Capture the cell that displays the provided text and extract its [X, Y] central coordinate. 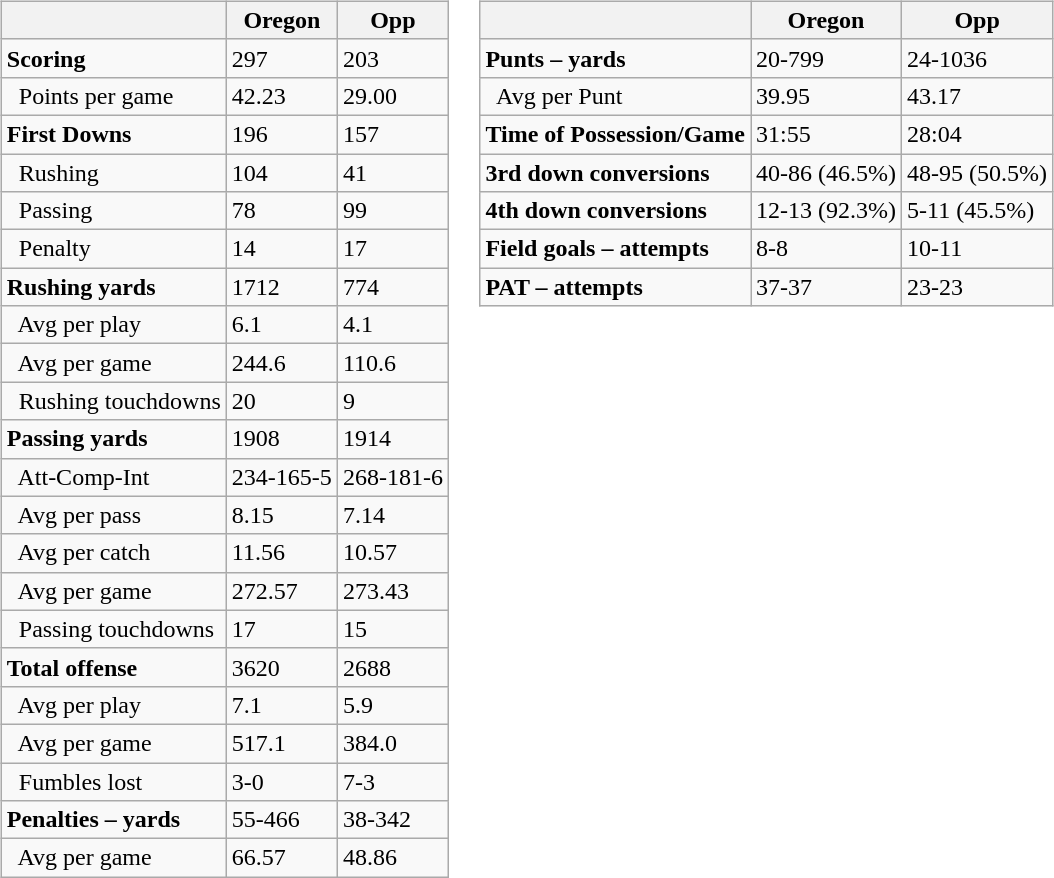
28:04 [978, 134]
29.00 [392, 96]
23-23 [978, 287]
157 [392, 134]
8.15 [282, 515]
Fumbles lost [114, 781]
3rd down conversions [616, 173]
48.86 [392, 858]
Rushing [114, 173]
99 [392, 211]
196 [282, 134]
384.0 [392, 743]
41 [392, 173]
5-11 (45.5%) [978, 211]
37-37 [826, 287]
Rushing touchdowns [114, 401]
297 [282, 58]
31:55 [826, 134]
6.1 [282, 325]
774 [392, 287]
Penalties – yards [114, 820]
7.14 [392, 515]
110.6 [392, 363]
3-0 [282, 781]
66.57 [282, 858]
Scoring [114, 58]
Punts – yards [616, 58]
272.57 [282, 591]
4th down conversions [616, 211]
24-1036 [978, 58]
43.17 [978, 96]
4.1 [392, 325]
1908 [282, 439]
8-8 [826, 249]
PAT – attempts [616, 287]
234-165-5 [282, 477]
7-3 [392, 781]
48-95 (50.5%) [978, 173]
244.6 [282, 363]
9 [392, 401]
10.57 [392, 553]
Time of Possession/Game [616, 134]
11.56 [282, 553]
Penalty [114, 249]
Rushing yards [114, 287]
Field goals – attempts [616, 249]
14 [282, 249]
1914 [392, 439]
12-13 (92.3%) [826, 211]
15 [392, 629]
Avg per Punt [616, 96]
42.23 [282, 96]
40-86 (46.5%) [826, 173]
39.95 [826, 96]
1712 [282, 287]
Points per game [114, 96]
Avg per pass [114, 515]
7.1 [282, 705]
Avg per catch [114, 553]
10-11 [978, 249]
273.43 [392, 591]
78 [282, 211]
5.9 [392, 705]
268-181-6 [392, 477]
20 [282, 401]
Total offense [114, 667]
Passing touchdowns [114, 629]
104 [282, 173]
55-466 [282, 820]
2688 [392, 667]
Passing yards [114, 439]
38-342 [392, 820]
3620 [282, 667]
20-799 [826, 58]
203 [392, 58]
517.1 [282, 743]
First Downs [114, 134]
Passing [114, 211]
Att-Comp-Int [114, 477]
